Return the (X, Y) coordinate for the center point of the cell that contains the specified text.  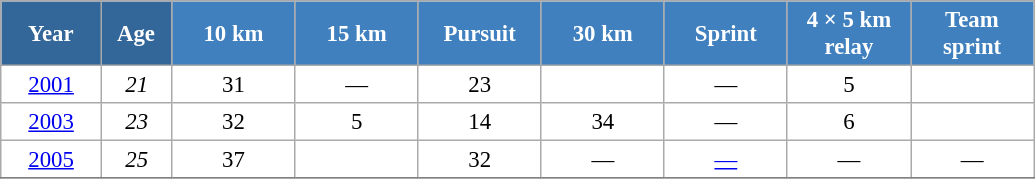
15 km (356, 34)
34 (602, 122)
2005 (52, 160)
Year (52, 34)
Pursuit (480, 34)
Team sprint (972, 34)
25 (136, 160)
2001 (52, 85)
30 km (602, 34)
2003 (52, 122)
14 (480, 122)
31 (234, 85)
Sprint (726, 34)
21 (136, 85)
4 × 5 km relay (848, 34)
10 km (234, 34)
Age (136, 34)
6 (848, 122)
37 (234, 160)
